Locate the cell with the specified text and output its [X, Y] center coordinate. 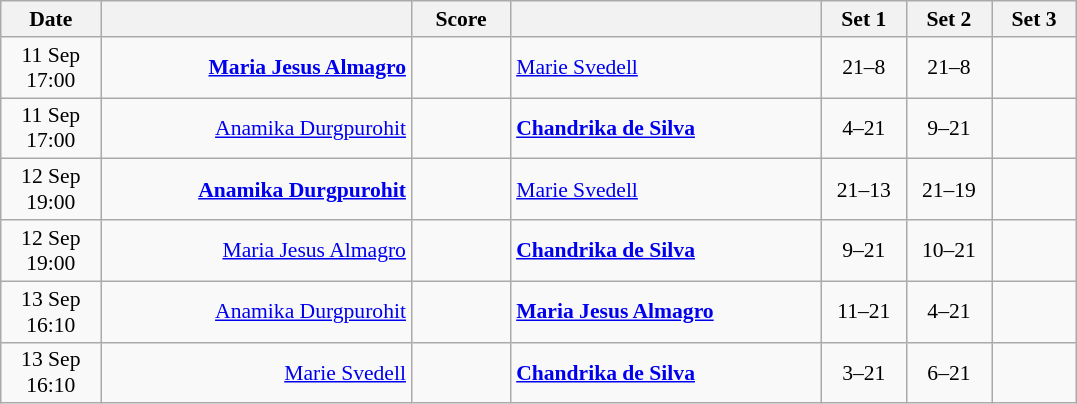
Set 3 [1034, 19]
21–19 [948, 190]
Date [51, 19]
6–21 [948, 372]
11–21 [864, 312]
Set 1 [864, 19]
3–21 [864, 372]
Set 2 [948, 19]
21–13 [864, 190]
Score [461, 19]
10–21 [948, 250]
